Return (x, y) of the center of cell containing provided text 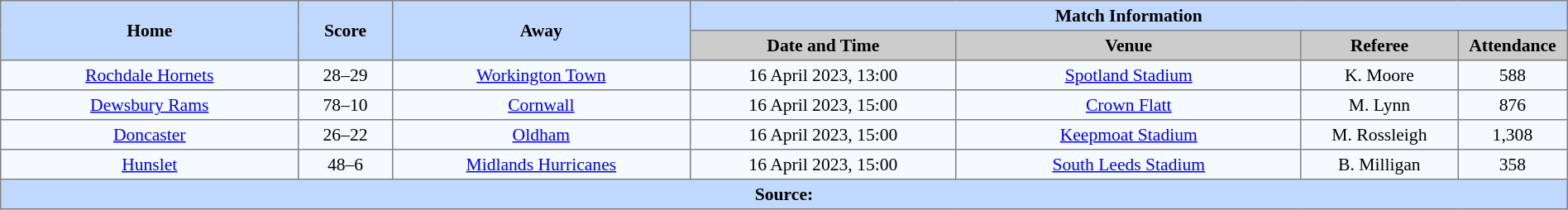
Home (150, 31)
Referee (1379, 45)
Doncaster (150, 135)
Cornwall (541, 105)
Workington Town (541, 75)
28–29 (346, 75)
Dewsbury Rams (150, 105)
Keepmoat Stadium (1128, 135)
78–10 (346, 105)
Oldham (541, 135)
588 (1513, 75)
876 (1513, 105)
26–22 (346, 135)
Midlands Hurricanes (541, 165)
K. Moore (1379, 75)
1,308 (1513, 135)
Score (346, 31)
Spotland Stadium (1128, 75)
Rochdale Hornets (150, 75)
Hunslet (150, 165)
South Leeds Stadium (1128, 165)
Match Information (1128, 16)
Venue (1128, 45)
B. Milligan (1379, 165)
Away (541, 31)
M. Rossleigh (1379, 135)
16 April 2023, 13:00 (823, 75)
48–6 (346, 165)
Date and Time (823, 45)
358 (1513, 165)
Crown Flatt (1128, 105)
Source: (784, 194)
M. Lynn (1379, 105)
Attendance (1513, 45)
